Locate the cell with the specified text and output its [X, Y] center coordinate. 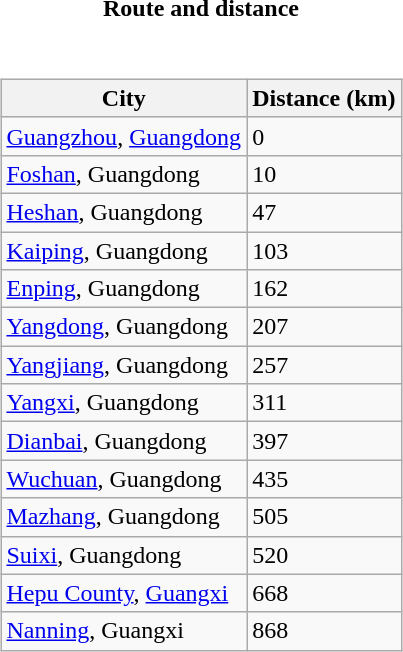
Guangzhou, Guangdong [124, 136]
Dianbai, Guangdong [124, 441]
162 [324, 289]
47 [324, 212]
868 [324, 631]
520 [324, 555]
Distance (km) [324, 98]
Kaiping, Guangdong [124, 251]
Foshan, Guangdong [124, 174]
668 [324, 593]
Nanning, Guangxi [124, 631]
Yangjiang, Guangdong [124, 365]
Yangdong, Guangdong [124, 327]
Enping, Guangdong [124, 289]
311 [324, 403]
Heshan, Guangdong [124, 212]
Wuchuan, Guangdong [124, 479]
Mazhang, Guangdong [124, 517]
435 [324, 479]
Hepu County, Guangxi [124, 593]
505 [324, 517]
257 [324, 365]
0 [324, 136]
207 [324, 327]
Yangxi, Guangdong [124, 403]
Suixi, Guangdong [124, 555]
City [124, 98]
10 [324, 174]
397 [324, 441]
103 [324, 251]
